For the text-containing cell, return its midpoint in [X, Y] coordinate format. 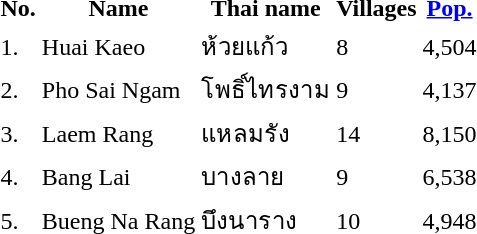
บางลาย [266, 176]
Bang Lai [118, 176]
Laem Rang [118, 133]
8 [376, 46]
ห้วยแก้ว [266, 46]
โพธิ์ไทรงาม [266, 90]
Pho Sai Ngam [118, 90]
แหลมรัง [266, 133]
14 [376, 133]
Huai Kaeo [118, 46]
